For the text-containing cell, return its midpoint in [X, Y] coordinate format. 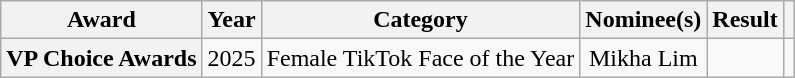
Result [745, 20]
Award [102, 20]
2025 [232, 58]
Nominee(s) [644, 20]
Category [420, 20]
Year [232, 20]
Female TikTok Face of the Year [420, 58]
Mikha Lim [644, 58]
VP Choice Awards [102, 58]
